Determine the [X, Y] coordinate at the center of the cell enclosing the given text.  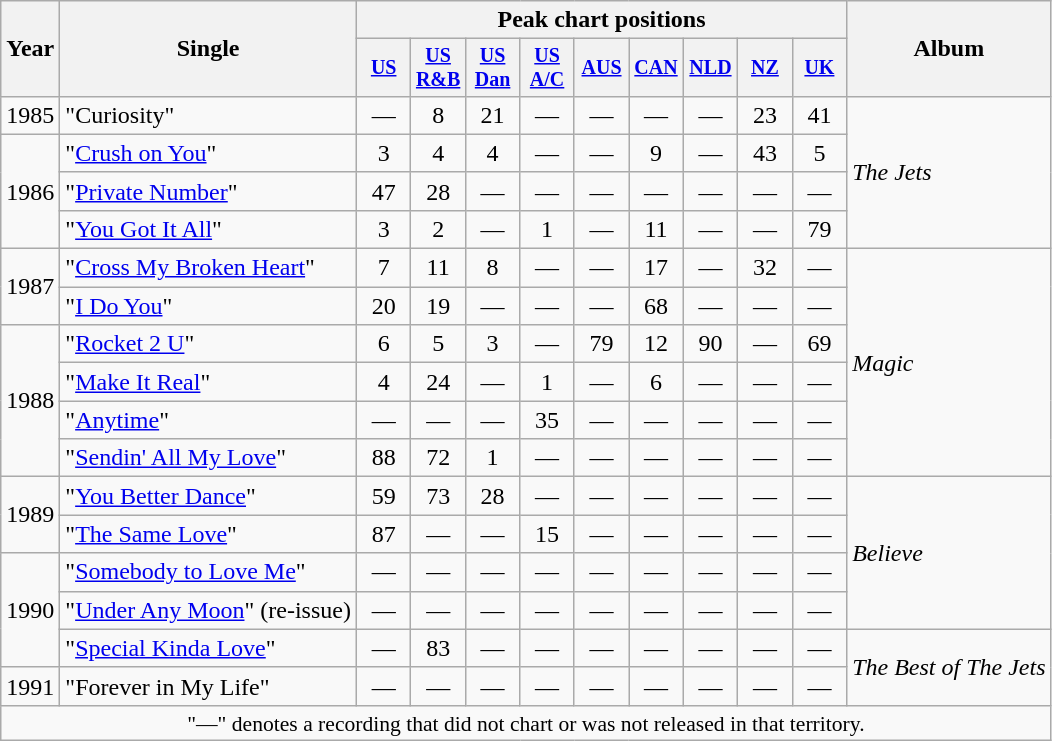
72 [438, 458]
"Somebody to Love Me" [208, 572]
AUS [601, 68]
The Best of The Jets [949, 667]
20 [383, 306]
73 [438, 496]
"Private Number" [208, 191]
32 [765, 268]
1987 [30, 287]
Single [208, 49]
83 [438, 648]
43 [765, 153]
NLD [710, 68]
"Anytime" [208, 420]
7 [383, 268]
Peak chart positions [601, 20]
"Rocket 2 U" [208, 344]
USR&B [438, 68]
"Crush on You" [208, 153]
1991 [30, 686]
UK [819, 68]
88 [383, 458]
1990 [30, 610]
"Curiosity" [208, 115]
41 [819, 115]
17 [656, 268]
69 [819, 344]
"Cross My Broken Heart" [208, 268]
35 [547, 420]
2 [438, 229]
90 [710, 344]
"Under Any Moon" (re-issue) [208, 610]
1988 [30, 401]
68 [656, 306]
"Make It Real" [208, 382]
Album [949, 49]
"You Got It All" [208, 229]
9 [656, 153]
23 [765, 115]
NZ [765, 68]
24 [438, 382]
1985 [30, 115]
Magic [949, 363]
Believe [949, 553]
"The Same Love" [208, 534]
47 [383, 191]
87 [383, 534]
"Sendin' All My Love" [208, 458]
1989 [30, 515]
USDan [492, 68]
59 [383, 496]
The Jets [949, 172]
15 [547, 534]
USA/C [547, 68]
21 [492, 115]
"Special Kinda Love" [208, 648]
19 [438, 306]
"Forever in My Life" [208, 686]
"—" denotes a recording that did not chart or was not released in that territory. [526, 723]
12 [656, 344]
CAN [656, 68]
"You Better Dance" [208, 496]
Year [30, 49]
1986 [30, 191]
US [383, 68]
"I Do You" [208, 306]
